Output the [x, y] coordinate of the center of the cell containing the given text.  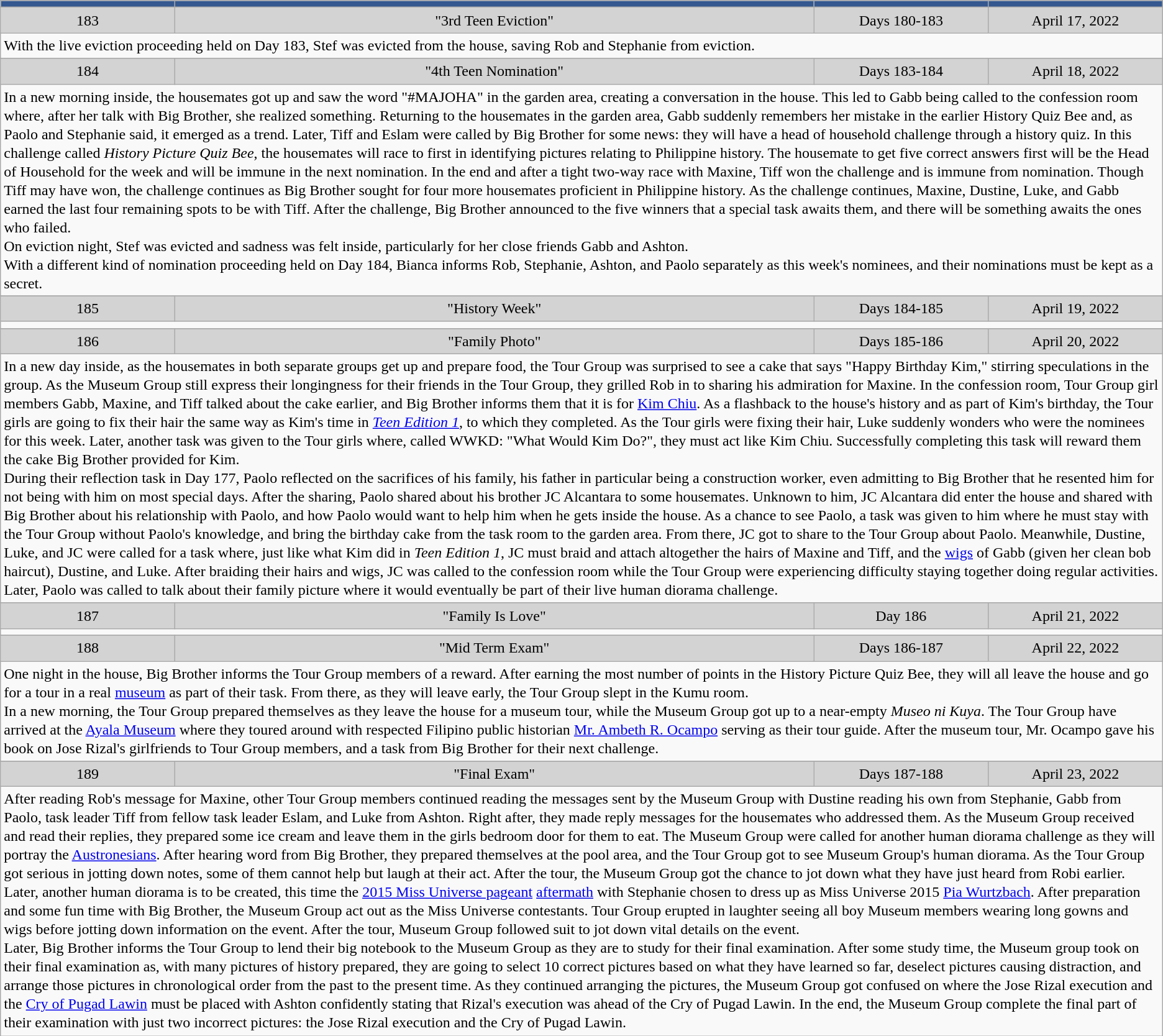
April 18, 2022 [1076, 71]
183 [88, 20]
"Mid Term Exam" [495, 648]
Days 185-186 [901, 341]
April 21, 2022 [1076, 615]
Days 184-185 [901, 308]
188 [88, 648]
"Family Photo" [495, 341]
"Final Exam" [495, 774]
186 [88, 341]
"3rd Teen Eviction" [495, 20]
April 20, 2022 [1076, 341]
185 [88, 308]
April 19, 2022 [1076, 308]
April 23, 2022 [1076, 774]
"4th Teen Nomination" [495, 71]
187 [88, 615]
184 [88, 71]
Days 183-184 [901, 71]
April 22, 2022 [1076, 648]
April 17, 2022 [1076, 20]
Day 186 [901, 615]
189 [88, 774]
Days 180-183 [901, 20]
"History Week" [495, 308]
Days 186-187 [901, 648]
Days 187-188 [901, 774]
With the live eviction proceeding held on Day 183, Stef was evicted from the house, saving Rob and Stephanie from eviction. [581, 46]
"Family Is Love" [495, 615]
